Scan for the cell matching the given text and deliver its [X, Y] coordinate at center. 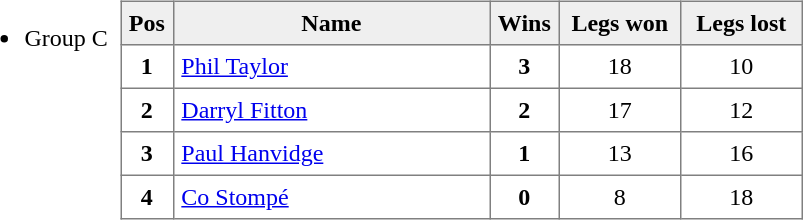
Legs won [620, 23]
10 [742, 67]
0 [524, 197]
Darryl Fitton [331, 110]
Phil Taylor [331, 67]
16 [742, 154]
Co Stompé [331, 197]
Name [331, 23]
Legs lost [742, 23]
17 [620, 110]
Wins [524, 23]
12 [742, 110]
13 [620, 154]
Pos [147, 23]
Paul Hanvidge [331, 154]
8 [620, 197]
4 [147, 197]
